Detect which cell encompasses the target text, then output its [x, y] center coordinate. 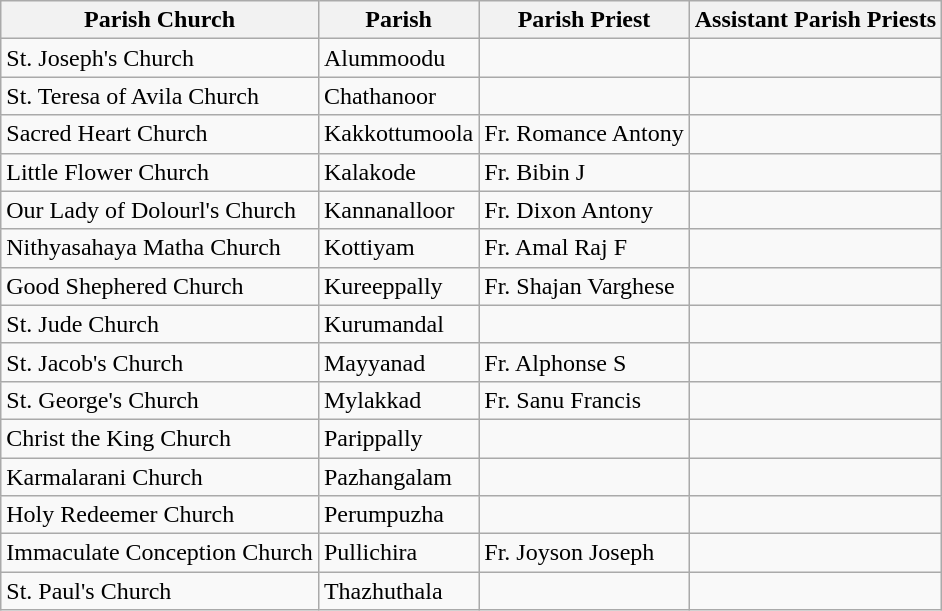
Nithyasahaya Matha Church [160, 248]
Pazhangalam [398, 477]
Fr. Sanu Francis [584, 400]
Christ the King Church [160, 438]
St. Jude Church [160, 324]
Good Shephered Church [160, 286]
St. Jacob's Church [160, 362]
Kureeppally [398, 286]
Pullichira [398, 553]
Fr. Dixon Antony [584, 210]
Parish Church [160, 20]
Holy Redeemer Church [160, 515]
Kalakode [398, 172]
Karmalarani Church [160, 477]
Fr. Bibin J [584, 172]
Chathanoor [398, 96]
Perumpuzha [398, 515]
Assistant Parish Priests [815, 20]
Parish Priest [584, 20]
Fr. Shajan Varghese [584, 286]
Fr. Alphonse S [584, 362]
Immaculate Conception Church [160, 553]
St. Teresa of Avila Church [160, 96]
Little Flower Church [160, 172]
Parippally [398, 438]
Parish [398, 20]
Fr. Amal Raj F [584, 248]
Mylakkad [398, 400]
Fr. Romance Antony [584, 134]
Mayyanad [398, 362]
St. Joseph's Church [160, 58]
Kannanalloor [398, 210]
Sacred Heart Church [160, 134]
Kakkottumoola [398, 134]
St. Paul's Church [160, 591]
Fr. Joyson Joseph [584, 553]
Kottiyam [398, 248]
St. George's Church [160, 400]
Kurumandal [398, 324]
Alummoodu [398, 58]
Thazhuthala [398, 591]
Our Lady of Dolourl's Church [160, 210]
